Scan for the cell matching the given text and deliver its (x, y) coordinate at center. 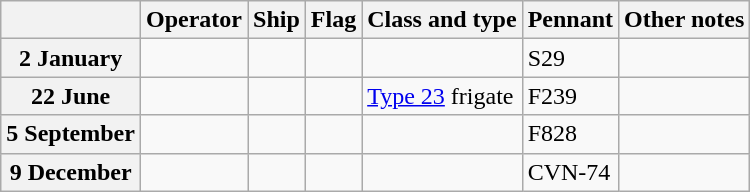
Pennant (570, 20)
Operator (194, 20)
2 January (71, 58)
Ship (277, 20)
Type 23 frigate (442, 96)
F828 (570, 134)
Flag (333, 20)
F239 (570, 96)
Other notes (684, 20)
22 June (71, 96)
CVN-74 (570, 172)
5 September (71, 134)
9 December (71, 172)
Class and type (442, 20)
S29 (570, 58)
